Extract the [x, y] coordinate from the center of the cell holding the provided text.  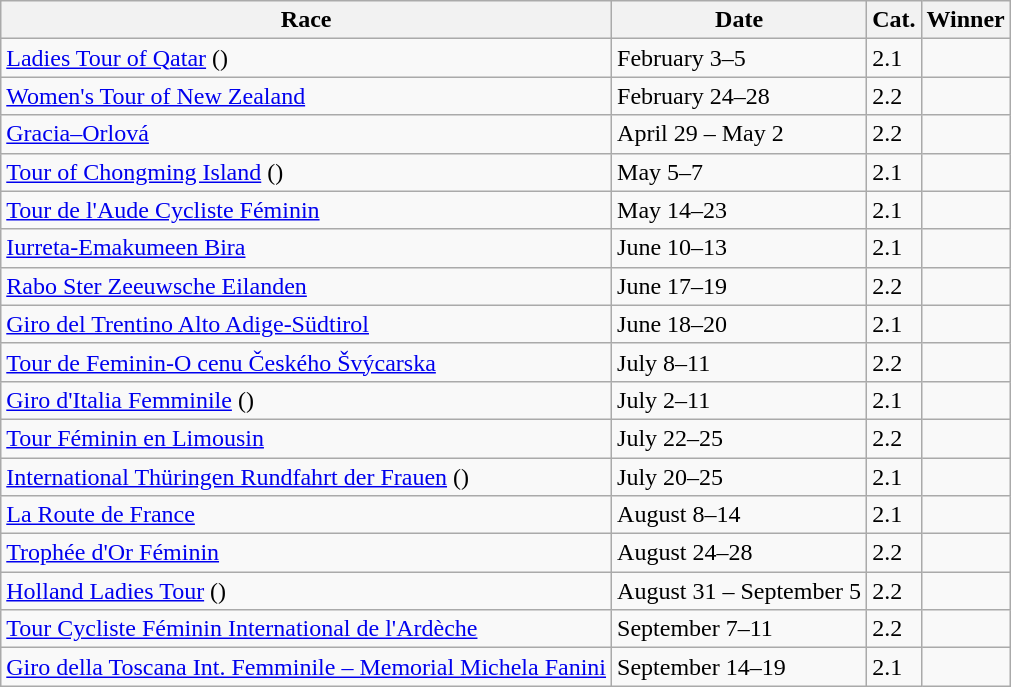
Date [740, 20]
February 24–28 [740, 96]
Winner [966, 20]
Giro d'Italia Femminile () [306, 400]
August 8–14 [740, 515]
Cat. [894, 20]
Giro della Toscana Int. Femminile – Memorial Michela Fanini [306, 667]
Rabo Ster Zeeuwsche Eilanden [306, 286]
July 22–25 [740, 438]
February 3–5 [740, 58]
Ladies Tour of Qatar () [306, 58]
May 14–23 [740, 210]
April 29 – May 2 [740, 134]
Tour Féminin en Limousin [306, 438]
Tour Cycliste Féminin International de l'Ardèche [306, 629]
August 24–28 [740, 553]
Women's Tour of New Zealand [306, 96]
July 8–11 [740, 362]
Trophée d'Or Féminin [306, 553]
Iurreta-Emakumeen Bira [306, 248]
July 2–11 [740, 400]
May 5–7 [740, 172]
Race [306, 20]
June 10–13 [740, 248]
June 18–20 [740, 324]
September 7–11 [740, 629]
August 31 – September 5 [740, 591]
Tour de l'Aude Cycliste Féminin [306, 210]
Tour de Feminin-O cenu Českého Švýcarska [306, 362]
Gracia–Orlová [306, 134]
Giro del Trentino Alto Adige-Südtirol [306, 324]
July 20–25 [740, 477]
Holland Ladies Tour () [306, 591]
September 14–19 [740, 667]
La Route de France [306, 515]
Tour of Chongming Island () [306, 172]
International Thüringen Rundfahrt der Frauen () [306, 477]
June 17–19 [740, 286]
